Pinpoint the cell where the given text exists, returning its [X, Y] midpoint coordinate. 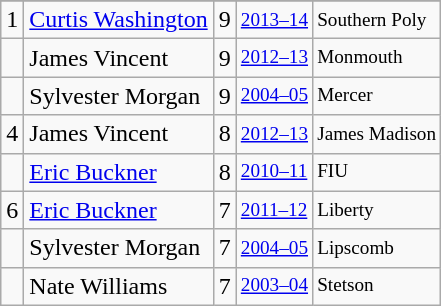
2010–11 [274, 172]
4 [12, 134]
Lipscomb [377, 248]
2003–04 [274, 286]
Stetson [377, 286]
2013–14 [274, 20]
Monmouth [377, 58]
Liberty [377, 210]
Curtis Washington [118, 20]
1 [12, 20]
Southern Poly [377, 20]
Nate Williams [118, 286]
FIU [377, 172]
Mercer [377, 96]
James Madison [377, 134]
6 [12, 210]
2011–12 [274, 210]
